Pinpoint the cell where the given text exists, returning its (x, y) midpoint coordinate. 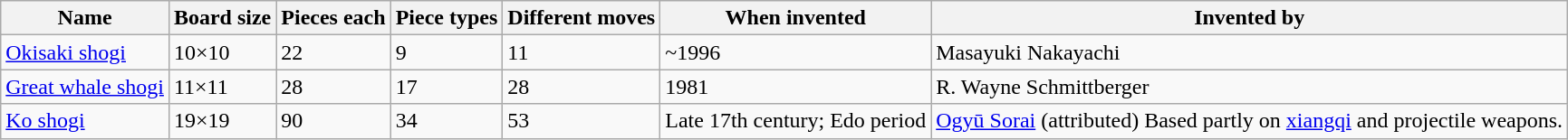
19×19 (222, 121)
1981 (795, 87)
Ogyū Sorai (attributed) Based partly on xiangqi and projectile weapons. (1250, 121)
Piece types (447, 18)
Name (85, 18)
Board size (222, 18)
10×10 (222, 52)
90 (333, 121)
Late 17th century; Edo period (795, 121)
11 (582, 52)
Masayuki Nakayachi (1250, 52)
When invented (795, 18)
34 (447, 121)
Great whale shogi (85, 87)
53 (582, 121)
11×11 (222, 87)
Ko shogi (85, 121)
17 (447, 87)
~1996 (795, 52)
R. Wayne Schmittberger (1250, 87)
Okisaki shogi (85, 52)
Different moves (582, 18)
Pieces each (333, 18)
Invented by (1250, 18)
9 (447, 52)
22 (333, 52)
